Provide the (x, y) coordinate of the cell's center where the given text is located.  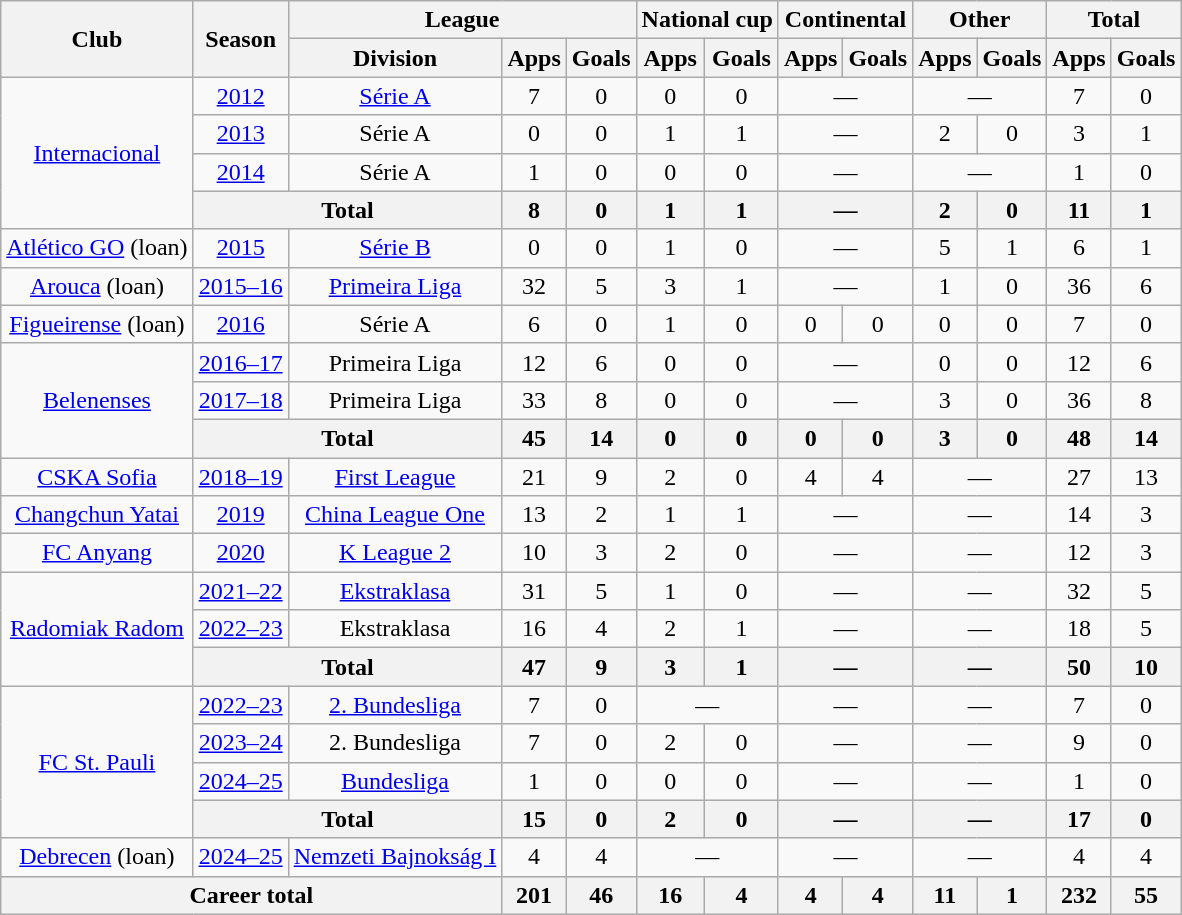
2013 (240, 134)
K League 2 (395, 553)
Division (395, 58)
48 (1079, 438)
2016 (240, 324)
FC St. Pauli (97, 762)
55 (1146, 895)
15 (534, 819)
232 (1079, 895)
China League One (395, 515)
2019 (240, 515)
2015–16 (240, 286)
Other (980, 20)
Belenenses (97, 400)
50 (1079, 667)
17 (1079, 819)
27 (1079, 477)
Série B (395, 248)
47 (534, 667)
First League (395, 477)
33 (534, 400)
21 (534, 477)
2014 (240, 172)
2012 (240, 96)
Career total (252, 895)
31 (534, 591)
Radomiak Radom (97, 629)
2018–19 (240, 477)
Arouca (loan) (97, 286)
Season (240, 39)
League (462, 20)
2023–24 (240, 743)
2021–22 (240, 591)
Bundesliga (395, 781)
2015 (240, 248)
Debrecen (loan) (97, 857)
Nemzeti Bajnokság I (395, 857)
National cup (707, 20)
Continental (845, 20)
2020 (240, 553)
201 (534, 895)
46 (601, 895)
CSKA Sofia (97, 477)
Internacional (97, 153)
Atlético GO (loan) (97, 248)
2016–17 (240, 362)
Figueirense (loan) (97, 324)
FC Anyang (97, 553)
2017–18 (240, 400)
18 (1079, 629)
45 (534, 438)
Club (97, 39)
Changchun Yatai (97, 515)
